Scan for the cell matching the given text and deliver its [x, y] coordinate at center. 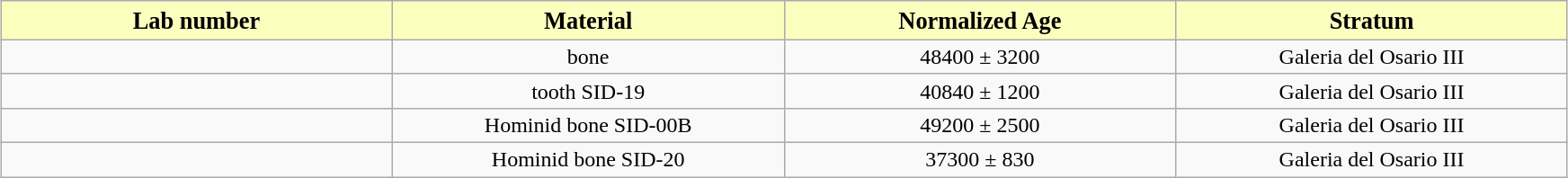
Lab number [197, 21]
tooth SID-19 [588, 91]
Stratum [1372, 21]
40840 ± 1200 [980, 91]
37300 ± 830 [980, 159]
48400 ± 3200 [980, 57]
Normalized Age [980, 21]
Hominid bone SID-20 [588, 159]
bone [588, 57]
49200 ± 2500 [980, 125]
Material [588, 21]
Hominid bone SID-00B [588, 125]
